For the text-containing cell, return its midpoint in [x, y] coordinate format. 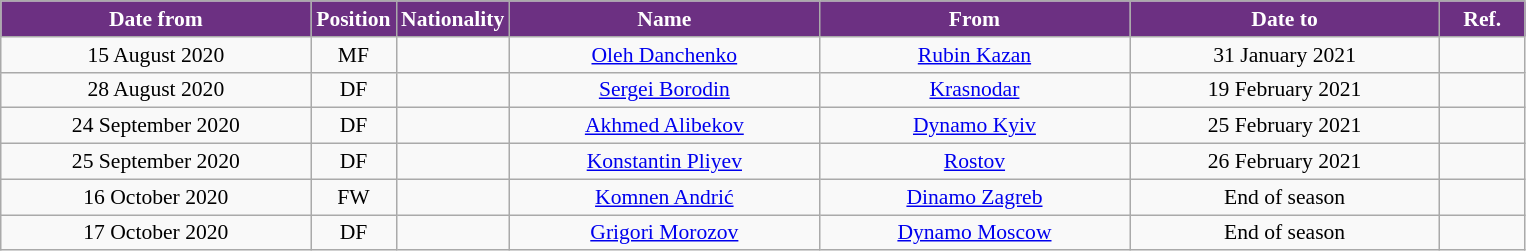
25 February 2021 [1285, 126]
Akhmed Alibekov [664, 126]
24 September 2020 [156, 126]
Position [354, 19]
Krasnodar [974, 90]
Dynamo Moscow [974, 233]
Rostov [974, 162]
26 February 2021 [1285, 162]
31 January 2021 [1285, 55]
Date from [156, 19]
FW [354, 197]
Date to [1285, 19]
17 October 2020 [156, 233]
Konstantin Pliyev [664, 162]
Komnen Andrić [664, 197]
15 August 2020 [156, 55]
Rubin Kazan [974, 55]
Oleh Danchenko [664, 55]
Nationality [452, 19]
28 August 2020 [156, 90]
Grigori Morozov [664, 233]
Ref. [1482, 19]
MF [354, 55]
Sergei Borodin [664, 90]
16 October 2020 [156, 197]
Dinamo Zagreb [974, 197]
19 February 2021 [1285, 90]
Dynamo Kyiv [974, 126]
From [974, 19]
25 September 2020 [156, 162]
Name [664, 19]
